From the cell containing the given text, extract its center point as [X, Y] coordinate. 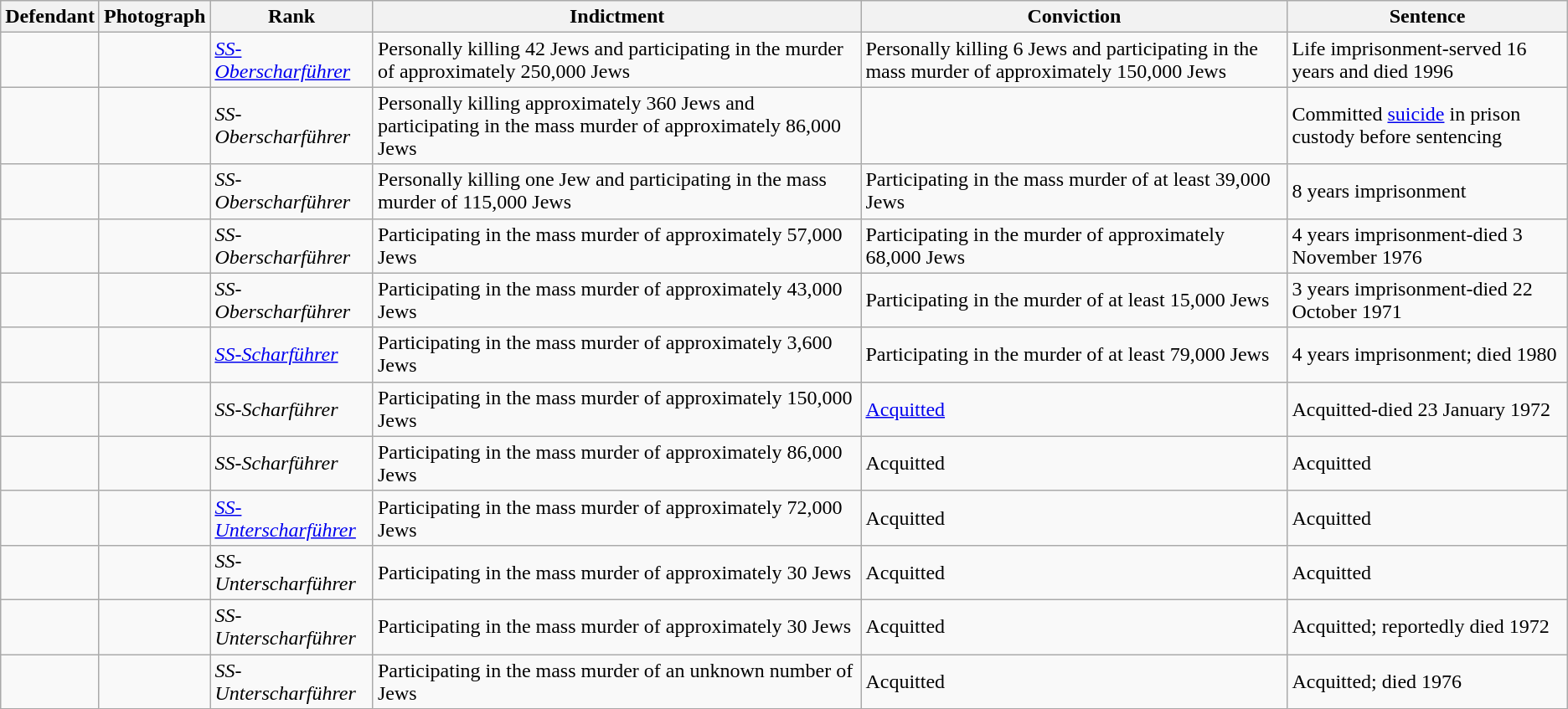
Participating in the mass murder of approximately 86,000 Jews [616, 464]
Participating in the murder of at least 15,000 Jews [1074, 300]
Defendant [50, 17]
Acquitted; died 1976 [1427, 681]
Rank [291, 17]
Participating in the mass murder of approximately 57,000 Jews [616, 246]
Participating in the mass murder of approximately 72,000 Jews [616, 517]
Participating in the mass murder of at least 39,000 Jews [1074, 191]
Participating in the murder of approximately 68,000 Jews [1074, 246]
Participating in the murder of at least 79,000 Jews [1074, 355]
8 years imprisonment [1427, 191]
Photograph [154, 17]
4 years imprisonment-died 3 November 1976 [1427, 246]
Participating in the mass murder of approximately 43,000 Jews [616, 300]
Personally killing one Jew and participating in the mass murder of 115,000 Jews [616, 191]
3 years imprisonment-died 22 October 1971 [1427, 300]
Personally killing approximately 360 Jews and participating in the mass murder of approximately 86,000 Jews [616, 126]
Committed suicide in prison custody before sentencing [1427, 126]
Conviction [1074, 17]
Life imprisonment-served 16 years and died 1996 [1427, 60]
Personally killing 42 Jews and participating in the murder of approximately 250,000 Jews [616, 60]
Personally killing 6 Jews and participating in the mass murder of approximately 150,000 Jews [1074, 60]
Participating in the mass murder of approximately 150,000 Jews [616, 408]
4 years imprisonment; died 1980 [1427, 355]
Sentence [1427, 17]
Indictment [616, 17]
Participating in the mass murder of an unknown number of Jews [616, 681]
Participating in the mass murder of approximately 3,600 Jews [616, 355]
Acquitted-died 23 January 1972 [1427, 408]
Acquitted; reportedly died 1972 [1427, 626]
